Capture the cell that displays the provided text and extract its (x, y) central coordinate. 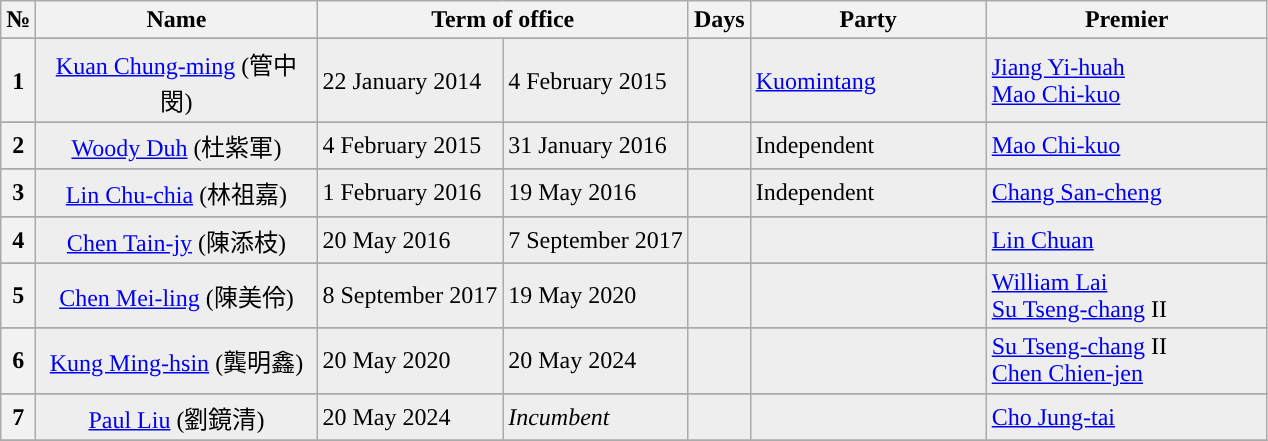
19 May 2020 (596, 296)
2 (18, 146)
Lin Chu-chia (林祖嘉) (176, 192)
Chen Tain-jy (陳添枝) (176, 240)
Mao Chi-kuo (1126, 146)
4 (18, 240)
William LaiSu Tseng-chang II (1126, 296)
Name (176, 20)
5 (18, 296)
22 January 2014 (410, 80)
Lin Chuan (1126, 240)
Party (868, 20)
Paul Liu (劉鏡清) (176, 416)
7 September 2017 (596, 240)
Premier (1126, 20)
6 (18, 360)
Term of office (502, 20)
Cho Jung-tai (1126, 416)
Days (719, 20)
Su Tseng-chang IIChen Chien-jen (1126, 360)
№ (18, 20)
7 (18, 416)
Kuan Chung-ming (管中閔) (176, 80)
8 September 2017 (410, 296)
31 January 2016 (596, 146)
Chang San-cheng (1126, 192)
Incumbent (596, 416)
Jiang Yi-huahMao Chi-kuo (1126, 80)
1 February 2016 (410, 192)
Kung Ming-hsin (龔明鑫) (176, 360)
3 (18, 192)
19 May 2016 (596, 192)
Chen Mei-ling (陳美伶) (176, 296)
20 May 2020 (410, 360)
20 May 2016 (410, 240)
Kuomintang (868, 80)
Woody Duh (杜紫軍) (176, 146)
1 (18, 80)
